Locate the cell with the specified text and output its (X, Y) center coordinate. 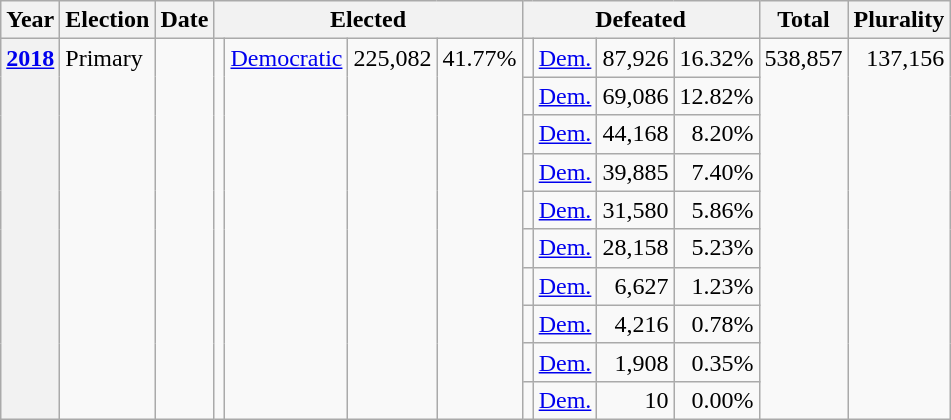
5.23% (716, 248)
16.32% (716, 58)
2018 (30, 230)
12.82% (716, 96)
10 (636, 400)
538,857 (804, 230)
Total (804, 20)
39,885 (636, 172)
225,082 (392, 230)
87,926 (636, 58)
41.77% (480, 230)
Elected (368, 20)
0.78% (716, 324)
5.86% (716, 210)
8.20% (716, 134)
69,086 (636, 96)
44,168 (636, 134)
Primary (108, 230)
0.00% (716, 400)
6,627 (636, 286)
Defeated (640, 20)
1.23% (716, 286)
Year (30, 20)
Date (184, 20)
Plurality (899, 20)
1,908 (636, 362)
28,158 (636, 248)
Democratic (286, 230)
0.35% (716, 362)
4,216 (636, 324)
31,580 (636, 210)
137,156 (899, 230)
Election (108, 20)
7.40% (716, 172)
